Determine the [X, Y] coordinate at the center of the cell enclosing the given text.  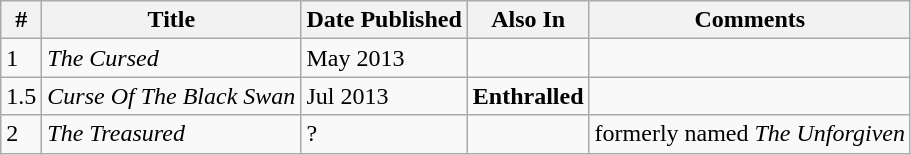
1.5 [22, 96]
Enthralled [528, 96]
Jul 2013 [384, 96]
May 2013 [384, 58]
formerly named The Unforgiven [750, 134]
The Treasured [172, 134]
1 [22, 58]
Date Published [384, 20]
Also In [528, 20]
# [22, 20]
2 [22, 134]
Title [172, 20]
Curse Of The Black Swan [172, 96]
Comments [750, 20]
The Cursed [172, 58]
? [384, 134]
